Extract the [X, Y] coordinate from the center of the cell holding the provided text.  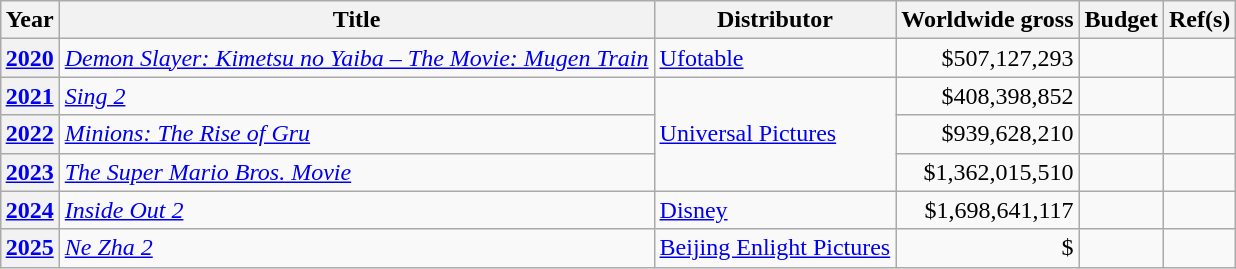
Beijing Enlight Pictures [775, 248]
Year [30, 20]
Sing 2 [356, 96]
$1,698,641,117 [988, 210]
2025 [30, 248]
Ref(s) [1199, 20]
Demon Slayer: Kimetsu no Yaiba – The Movie: Mugen Train [356, 58]
$507,127,293 [988, 58]
$1,362,015,510 [988, 172]
The Super Mario Bros. Movie [356, 172]
2022 [30, 134]
Disney [775, 210]
Universal Pictures [775, 134]
Ne Zha 2 [356, 248]
2024 [30, 210]
$939,628,210 [988, 134]
2021 [30, 96]
Inside Out 2 [356, 210]
2020 [30, 58]
$408,398,852 [988, 96]
$ [988, 248]
Worldwide gross [988, 20]
Minions: The Rise of Gru [356, 134]
Distributor [775, 20]
Title [356, 20]
Ufotable [775, 58]
2023 [30, 172]
Budget [1121, 20]
